Capture the cell that displays the provided text and extract its [x, y] central coordinate. 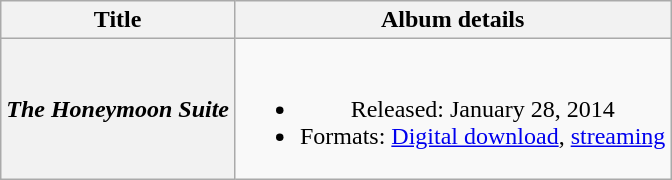
Released: January 28, 2014Formats: Digital download, streaming [452, 109]
Title [118, 20]
Album details [452, 20]
The Honeymoon Suite [118, 109]
